Pinpoint the cell where the given text exists, returning its (X, Y) midpoint coordinate. 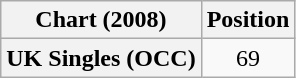
Position (248, 20)
Chart (2008) (101, 20)
69 (248, 58)
UK Singles (OCC) (101, 58)
